Return the [x, y] coordinate for the center point of the cell that contains the specified text.  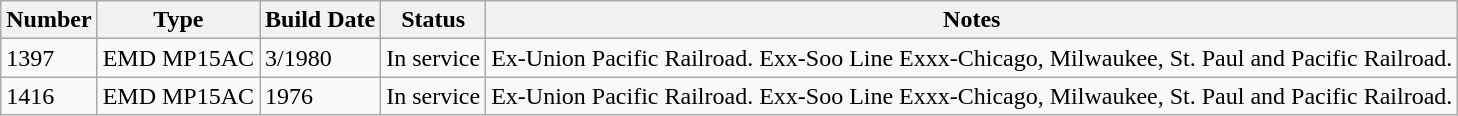
Notes [972, 20]
1976 [320, 96]
1416 [49, 96]
Type [178, 20]
Status [434, 20]
1397 [49, 58]
3/1980 [320, 58]
Build Date [320, 20]
Number [49, 20]
